Scan for the cell matching the given text and deliver its (x, y) coordinate at center. 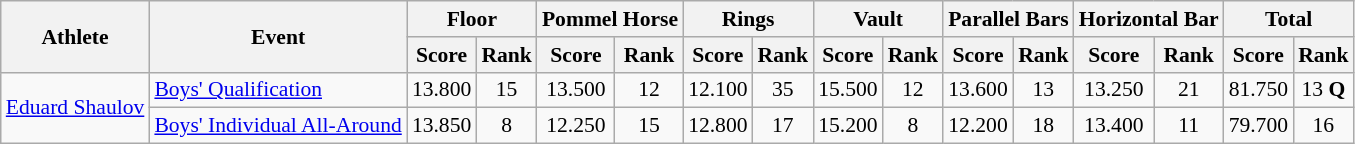
Pommel Horse (610, 19)
Event (278, 36)
Eduard Shaulov (76, 108)
12.250 (576, 126)
Boys' Qualification (278, 90)
79.700 (1258, 126)
Horizontal Bar (1149, 19)
Vault (878, 19)
17 (784, 126)
Total (1289, 19)
15.500 (848, 90)
18 (1044, 126)
13.250 (1114, 90)
Parallel Bars (1008, 19)
Floor (472, 19)
Boys' Individual All-Around (278, 126)
13 (1044, 90)
Rings (748, 19)
12.100 (718, 90)
11 (1189, 126)
13 Q (1324, 90)
12.800 (718, 126)
12.200 (978, 126)
13.850 (442, 126)
35 (784, 90)
13.800 (442, 90)
21 (1189, 90)
16 (1324, 126)
81.750 (1258, 90)
15.200 (848, 126)
13.600 (978, 90)
Athlete (76, 36)
13.400 (1114, 126)
13.500 (576, 90)
